Scan for the cell matching the given text and deliver its [X, Y] coordinate at center. 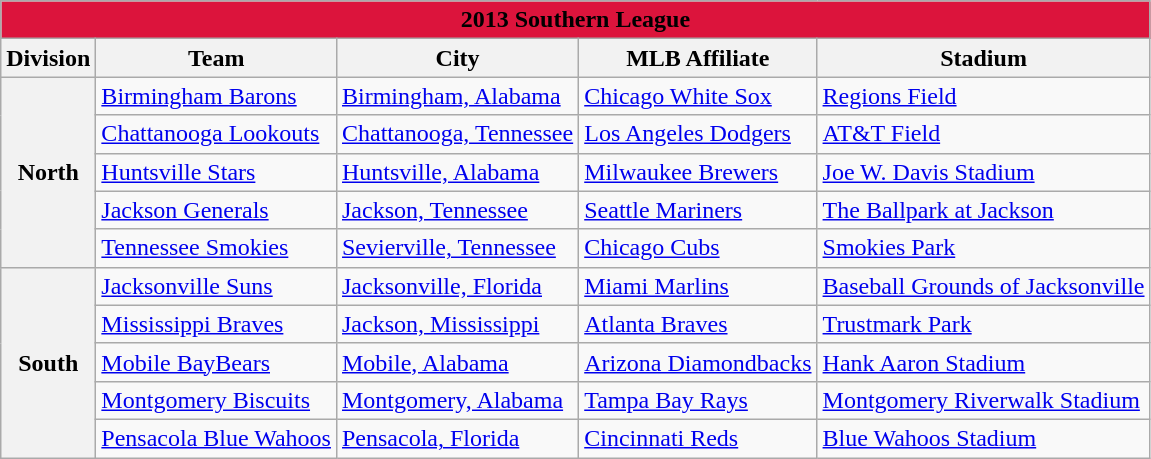
Smokies Park [984, 248]
The Ballpark at Jackson [984, 210]
Mobile BayBears [216, 362]
Montgomery Biscuits [216, 400]
South [48, 362]
Tennessee Smokies [216, 248]
Birmingham, Alabama [457, 96]
2013 Southern League [576, 20]
North [48, 172]
Seattle Mariners [698, 210]
Stadium [984, 58]
Huntsville, Alabama [457, 172]
Chicago Cubs [698, 248]
Baseball Grounds of Jacksonville [984, 286]
Division [48, 58]
Joe W. Davis Stadium [984, 172]
Jackson, Mississippi [457, 324]
Mississippi Braves [216, 324]
Chattanooga, Tennessee [457, 134]
Pensacola Blue Wahoos [216, 438]
Trustmark Park [984, 324]
Montgomery Riverwalk Stadium [984, 400]
Cincinnati Reds [698, 438]
Jackson, Tennessee [457, 210]
Jacksonville, Florida [457, 286]
Milwaukee Brewers [698, 172]
Montgomery, Alabama [457, 400]
Miami Marlins [698, 286]
Los Angeles Dodgers [698, 134]
Atlanta Braves [698, 324]
Hank Aaron Stadium [984, 362]
Pensacola, Florida [457, 438]
AT&T Field [984, 134]
Chicago White Sox [698, 96]
MLB Affiliate [698, 58]
City [457, 58]
Team [216, 58]
Mobile, Alabama [457, 362]
Jackson Generals [216, 210]
Jacksonville Suns [216, 286]
Huntsville Stars [216, 172]
Sevierville, Tennessee [457, 248]
Arizona Diamondbacks [698, 362]
Blue Wahoos Stadium [984, 438]
Chattanooga Lookouts [216, 134]
Regions Field [984, 96]
Tampa Bay Rays [698, 400]
Birmingham Barons [216, 96]
